Output the (X, Y) coordinate of the center of the cell containing the given text.  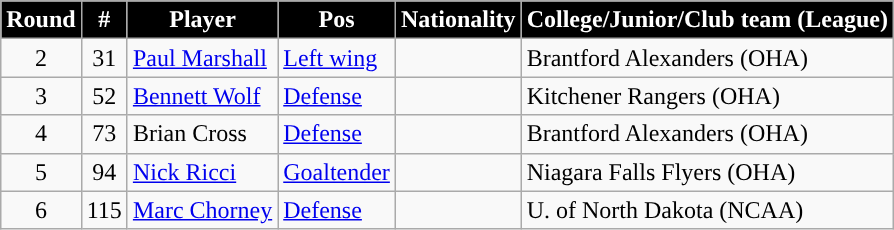
31 (104, 58)
Nationality (458, 20)
Goaltender (337, 172)
3 (41, 96)
Brian Cross (202, 134)
5 (41, 172)
Marc Chorney (202, 210)
# (104, 20)
Niagara Falls Flyers (OHA) (707, 172)
U. of North Dakota (NCAA) (707, 210)
Pos (337, 20)
Bennett Wolf (202, 96)
Kitchener Rangers (OHA) (707, 96)
2 (41, 58)
College/Junior/Club team (League) (707, 20)
Round (41, 20)
Left wing (337, 58)
52 (104, 96)
6 (41, 210)
Nick Ricci (202, 172)
94 (104, 172)
73 (104, 134)
115 (104, 210)
4 (41, 134)
Paul Marshall (202, 58)
Player (202, 20)
